Detect which cell encompasses the target text, then output its (X, Y) center coordinate. 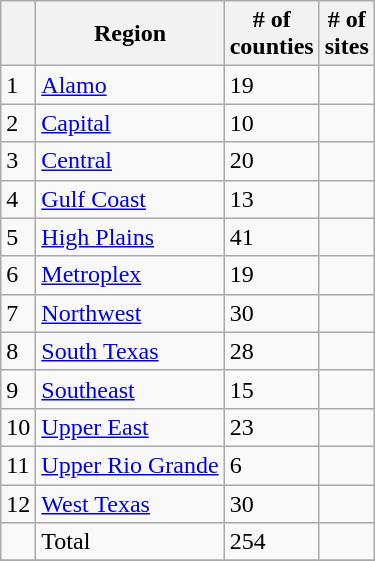
Region (130, 34)
8 (18, 351)
Total (130, 542)
20 (272, 161)
23 (272, 427)
Northwest (130, 313)
Capital (130, 123)
5 (18, 237)
13 (272, 199)
12 (18, 503)
1 (18, 85)
# ofsites (346, 34)
Southeast (130, 389)
High Plains (130, 237)
Central (130, 161)
Metroplex (130, 275)
41 (272, 237)
3 (18, 161)
28 (272, 351)
9 (18, 389)
Alamo (130, 85)
South Texas (130, 351)
# ofcounties (272, 34)
11 (18, 465)
4 (18, 199)
15 (272, 389)
2 (18, 123)
Gulf Coast (130, 199)
7 (18, 313)
Upper Rio Grande (130, 465)
West Texas (130, 503)
254 (272, 542)
Upper East (130, 427)
